Pinpoint the cell where the given text exists, returning its [x, y] midpoint coordinate. 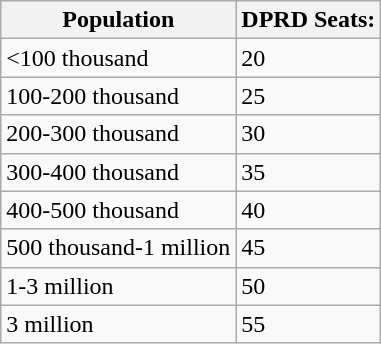
<100 thousand [118, 58]
40 [308, 210]
3 million [118, 324]
DPRD Seats: [308, 20]
1-3 million [118, 286]
45 [308, 248]
35 [308, 172]
Population [118, 20]
400-500 thousand [118, 210]
300-400 thousand [118, 172]
55 [308, 324]
500 thousand-1 million [118, 248]
50 [308, 286]
25 [308, 96]
30 [308, 134]
20 [308, 58]
100-200 thousand [118, 96]
200-300 thousand [118, 134]
